For the text-containing cell, return its midpoint in (x, y) coordinate format. 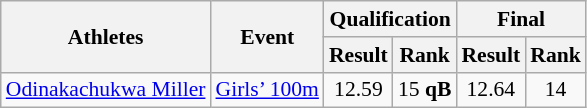
15 qB (425, 90)
Girls’ 100m (266, 90)
Qualification (390, 19)
Athletes (106, 36)
Event (266, 36)
12.59 (358, 90)
14 (556, 90)
Final (520, 19)
Odinakachukwa Miller (106, 90)
12.64 (490, 90)
